Extract the [X, Y] coordinate from the center of the cell holding the provided text.  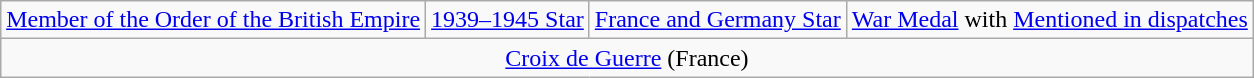
1939–1945 Star [508, 20]
Croix de Guerre (France) [628, 58]
Member of the Order of the British Empire [214, 20]
France and Germany Star [718, 20]
War Medal with Mentioned in dispatches [1050, 20]
